Locate the cell with the specified text and output its (X, Y) center coordinate. 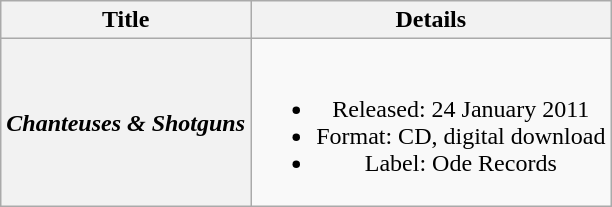
Details (431, 20)
Title (126, 20)
Chanteuses & Shotguns (126, 122)
Released: 24 January 2011Format: CD, digital downloadLabel: Ode Records (431, 122)
